Extract the (X, Y) coordinate from the center of the cell holding the provided text.  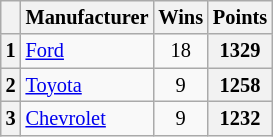
1 (11, 51)
Ford (88, 51)
18 (180, 51)
2 (11, 85)
1329 (240, 51)
Toyota (88, 85)
Wins (180, 17)
1232 (240, 118)
Points (240, 17)
1258 (240, 85)
Manufacturer (88, 17)
3 (11, 118)
Chevrolet (88, 118)
